Return the (x, y) coordinate for the center point of the cell that contains the specified text.  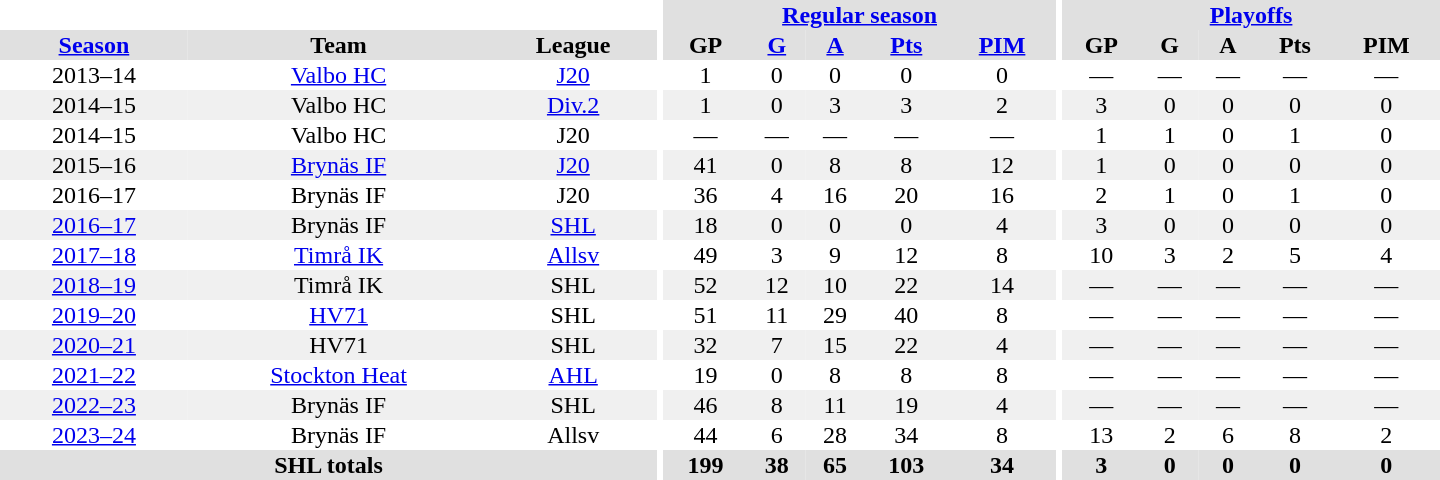
Season (94, 45)
29 (835, 315)
28 (835, 435)
SHL totals (328, 465)
46 (705, 405)
20 (906, 195)
2022–23 (94, 405)
Div.2 (573, 105)
2018–19 (94, 285)
League (573, 45)
199 (705, 465)
41 (705, 165)
52 (705, 285)
2015–16 (94, 165)
Regular season (859, 15)
14 (1002, 285)
51 (705, 315)
7 (777, 345)
5 (1295, 255)
49 (705, 255)
13 (1101, 435)
15 (835, 345)
40 (906, 315)
65 (835, 465)
AHL (573, 375)
2013–14 (94, 75)
18 (705, 225)
Team (338, 45)
Playoffs (1251, 15)
36 (705, 195)
44 (705, 435)
2021–22 (94, 375)
2023–24 (94, 435)
103 (906, 465)
2020–21 (94, 345)
38 (777, 465)
2017–18 (94, 255)
9 (835, 255)
Stockton Heat (338, 375)
2019–20 (94, 315)
32 (705, 345)
